Find where the given text appears and provide that cell's center as [X, Y] coordinate. 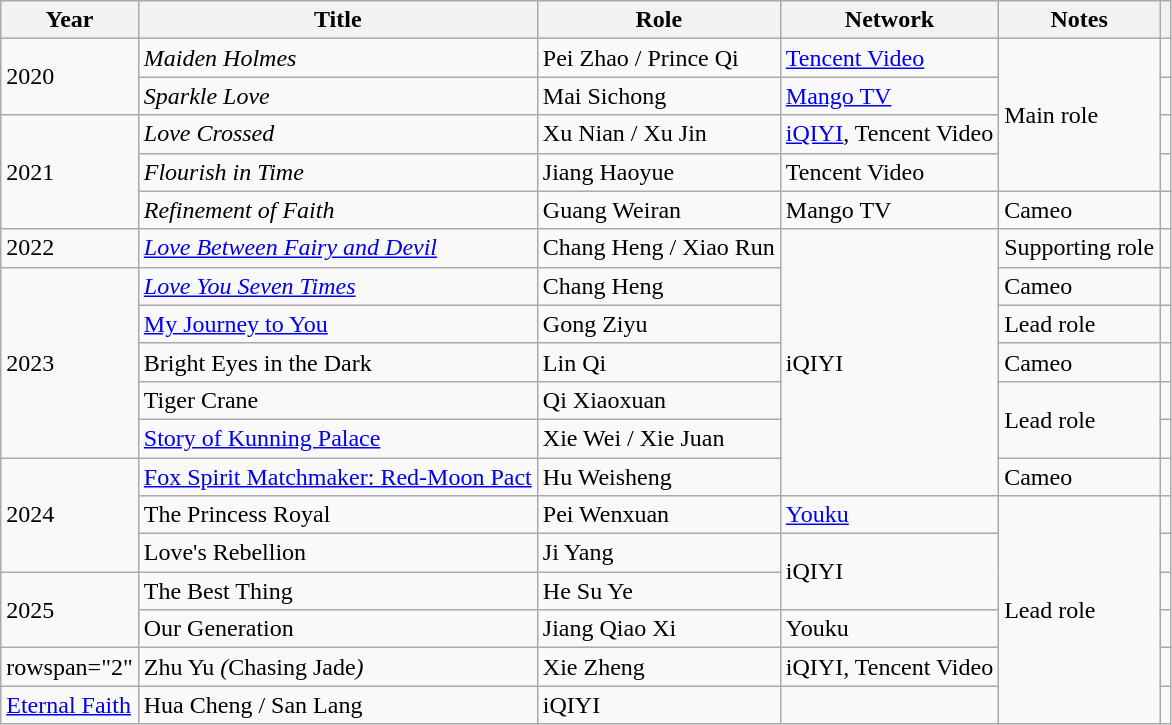
Mai Sichong [658, 96]
He Su Ye [658, 591]
Hu Weisheng [658, 477]
Title [338, 20]
Love Between Fairy and Devil [338, 248]
Year [70, 20]
Jiang Qiao Xi [658, 629]
The Best Thing [338, 591]
Main role [1080, 115]
Guang Weiran [658, 210]
Network [889, 20]
Xie Wei / Xie Juan [658, 438]
Xie Zheng [658, 667]
Story of Kunning Palace [338, 438]
Love Crossed [338, 134]
Xu Nian / Xu Jin [658, 134]
Eternal Faith [70, 705]
Role [658, 20]
Lin Qi [658, 362]
Our Generation [338, 629]
2022 [70, 248]
Chang Heng [658, 286]
Zhu Yu (Chasing Jade) [338, 667]
Flourish in Time [338, 172]
Ji Yang [658, 553]
Chang Heng / Xiao Run [658, 248]
Refinement of Faith [338, 210]
2023 [70, 362]
Sparkle Love [338, 96]
Tiger Crane [338, 400]
2025 [70, 610]
Pei Zhao / Prince Qi [658, 58]
Love You Seven Times [338, 286]
Bright Eyes in the Dark [338, 362]
Supporting role [1080, 248]
Notes [1080, 20]
Love's Rebellion [338, 553]
The Princess Royal [338, 515]
Hua Cheng / San Lang [338, 705]
My Journey to You [338, 324]
Fox Spirit Matchmaker: Red-Moon Pact [338, 477]
Jiang Haoyue [658, 172]
Maiden Holmes [338, 58]
2020 [70, 77]
Gong Ziyu [658, 324]
rowspan="2" [70, 667]
2024 [70, 515]
2021 [70, 172]
Qi Xiaoxuan [658, 400]
Pei Wenxuan [658, 515]
